Extract the [X, Y] coordinate from the center of the cell holding the provided text.  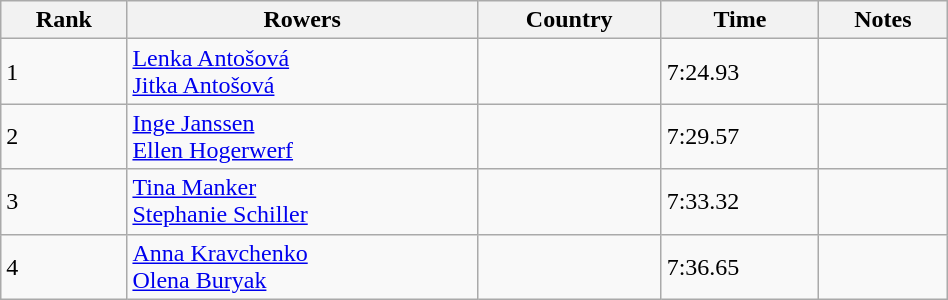
Country [569, 20]
2 [64, 136]
7:36.65 [740, 266]
Rowers [302, 20]
4 [64, 266]
Tina MankerStephanie Schiller [302, 202]
Time [740, 20]
Lenka AntošováJitka Antošová [302, 72]
Notes [884, 20]
1 [64, 72]
Inge JanssenEllen Hogerwerf [302, 136]
Rank [64, 20]
7:24.93 [740, 72]
Anna KravchenkoOlena Buryak [302, 266]
7:29.57 [740, 136]
3 [64, 202]
7:33.32 [740, 202]
